Provide the [x, y] coordinate of the cell's center where the given text is located.  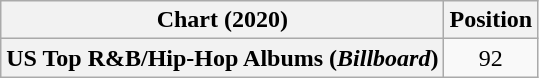
Chart (2020) [222, 20]
92 [491, 58]
US Top R&B/Hip-Hop Albums (Billboard) [222, 58]
Position [491, 20]
